Identify which cell holds the provided text, then report its [X, Y] central coordinate. 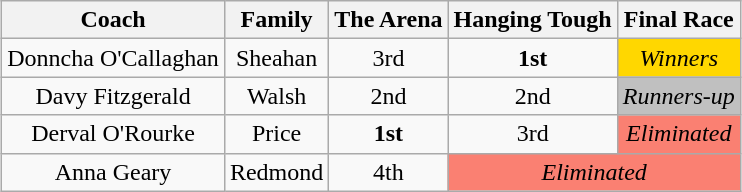
Derval O'Rourke [114, 134]
Runners-up [678, 96]
Final Race [678, 20]
Anna Geary [114, 172]
4th [388, 172]
Winners [678, 58]
Donncha O'Callaghan [114, 58]
Hanging Tough [532, 20]
Davy Fitzgerald [114, 96]
Sheahan [276, 58]
Family [276, 20]
The Arena [388, 20]
Price [276, 134]
Walsh [276, 96]
Coach [114, 20]
Redmond [276, 172]
